Detect which cell encompasses the target text, then output its [x, y] center coordinate. 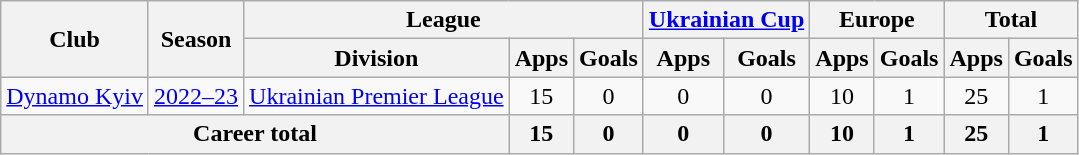
Total [1011, 20]
Dynamo Kyiv [75, 96]
Career total [255, 134]
Ukrainian Premier League [377, 96]
Season [196, 39]
2022–23 [196, 96]
Division [377, 58]
League [444, 20]
Europe [877, 20]
Club [75, 39]
Ukrainian Cup [726, 20]
